Extract the (X, Y) coordinate from the center of the cell holding the provided text.  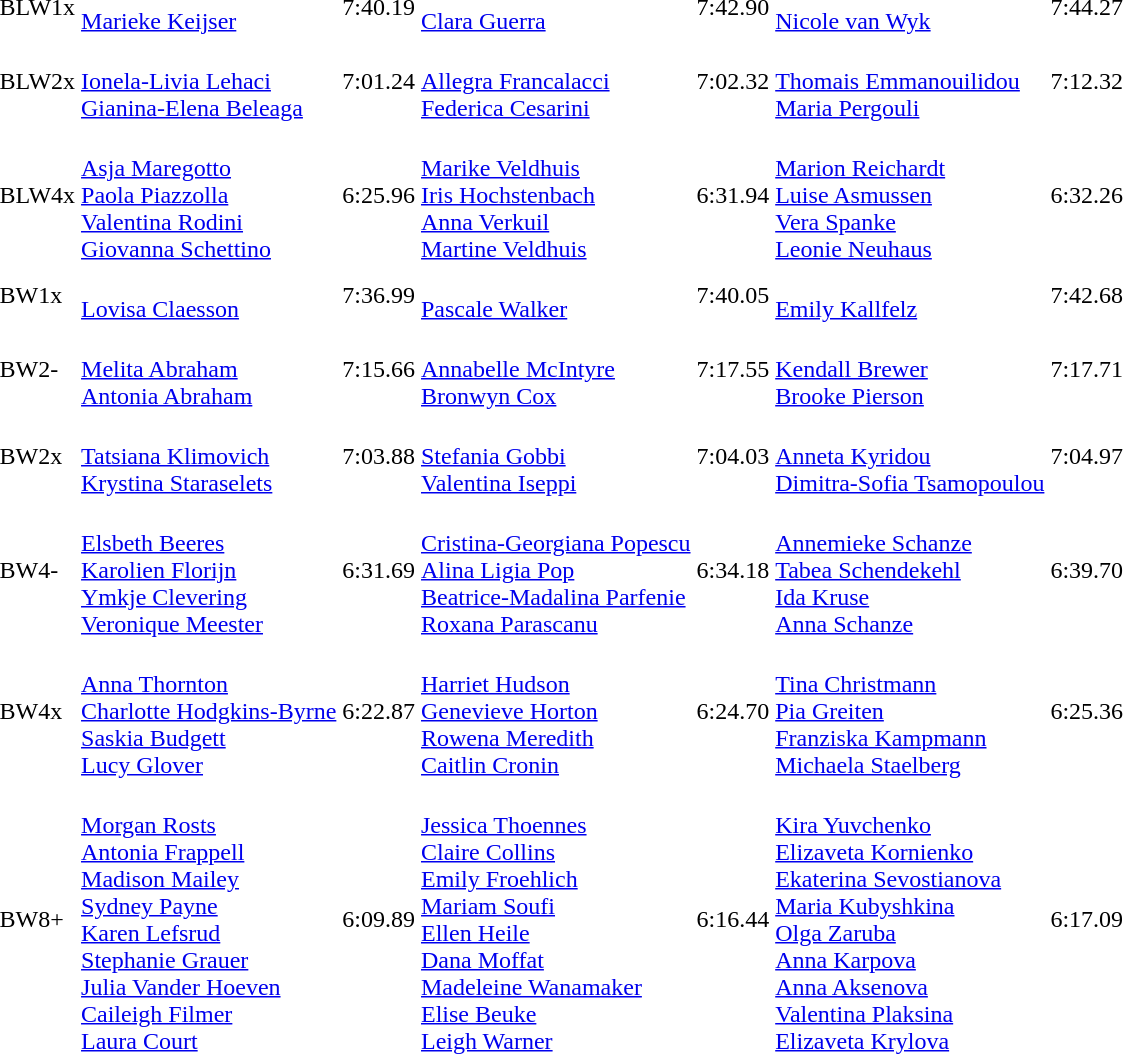
7:04.03 (733, 456)
Elsbeth BeeresKarolien FlorijnYmkje CleveringVeronique Meester (209, 570)
Marike VeldhuisIris HochstenbachAnna VerkuilMartine Veldhuis (556, 195)
Asja MaregottoPaola PiazzollaValentina RodiniGiovanna Schettino (209, 195)
Cristina-Georgiana PopescuAlina Ligia PopBeatrice-Madalina ParfenieRoxana Parascanu (556, 570)
Tatsiana KlimovichKrystina Staraselets (209, 456)
Lovisa Claesson (209, 296)
7:17.55 (733, 369)
6:34.18 (733, 570)
Stefania GobbiValentina Iseppi (556, 456)
Pascale Walker (556, 296)
7:02.32 (733, 81)
Marion ReichardtLuise AsmussenVera SpankeLeonie Neuhaus (910, 195)
Anna ThorntonCharlotte Hodgkins-ByrneSaskia BudgettLucy Glover (209, 711)
7:03.88 (379, 456)
Anneta KyridouDimitra-Sofia Tsamopoulou (910, 456)
Ionela-Livia LehaciGianina-Elena Beleaga (209, 81)
7:40.05 (733, 296)
7:36.99 (379, 296)
Thomais EmmanouilidouMaria Pergouli (910, 81)
Annemieke SchanzeTabea SchendekehlIda KruseAnna Schanze (910, 570)
Kendall BrewerBrooke Pierson (910, 369)
Tina ChristmannPia GreitenFranziska KampmannMichaela Staelberg (910, 711)
Allegra FrancalacciFederica Cesarini (556, 81)
6:31.69 (379, 570)
Melita AbrahamAntonia Abraham (209, 369)
7:15.66 (379, 369)
6:22.87 (379, 711)
6:24.70 (733, 711)
7:01.24 (379, 81)
Annabelle McIntyreBronwyn Cox (556, 369)
Emily Kallfelz (910, 296)
6:31.94 (733, 195)
6:25.96 (379, 195)
Harriet HudsonGenevieve HortonRowena MeredithCaitlin Cronin (556, 711)
